Determine the (x, y) coordinate at the center of the cell enclosing the given text.  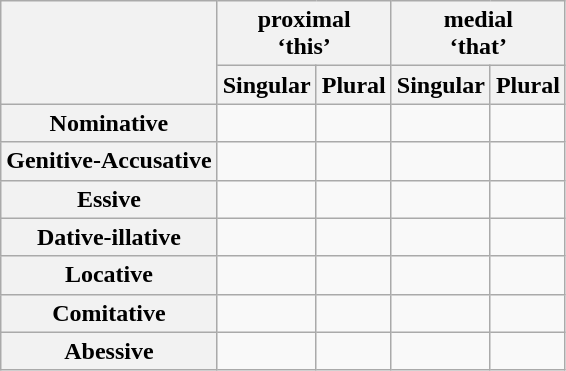
Nominative (109, 123)
Comitative (109, 313)
Essive (109, 199)
medial ‘that’ (478, 34)
Locative (109, 275)
proximal ‘this’ (304, 34)
Genitive-Accusative (109, 161)
Abessive (109, 351)
Dative-illative (109, 237)
